Determine the [x, y] coordinate at the center of the cell enclosing the given text.  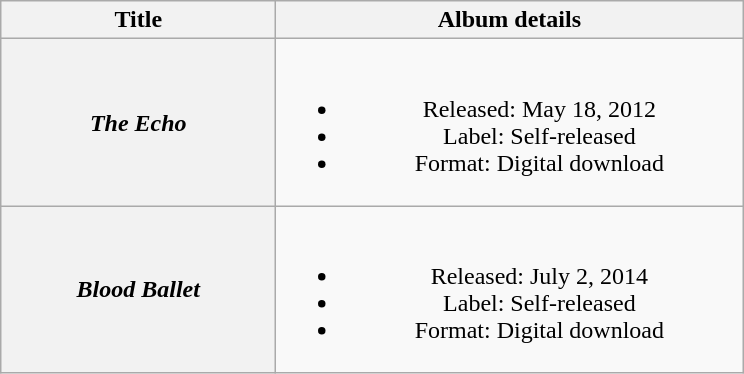
Title [138, 20]
Album details [510, 20]
Blood Ballet [138, 290]
Released: July 2, 2014Label: Self-releasedFormat: Digital download [510, 290]
The Echo [138, 122]
Released: May 18, 2012Label: Self-releasedFormat: Digital download [510, 122]
